Locate the cell with the specified text and output its [X, Y] center coordinate. 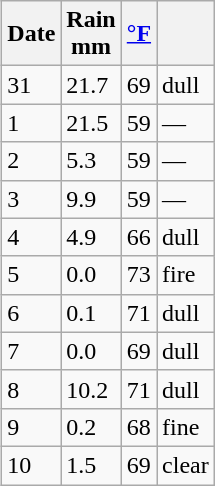
10.2 [91, 389]
3 [32, 199]
73 [138, 275]
4.9 [91, 237]
31 [32, 85]
9.9 [91, 199]
2 [32, 161]
10 [32, 465]
fine [186, 427]
Rainmm [91, 34]
fire [186, 275]
21.7 [91, 85]
5 [32, 275]
0.1 [91, 313]
1.5 [91, 465]
5.3 [91, 161]
66 [138, 237]
21.5 [91, 123]
8 [32, 389]
7 [32, 351]
6 [32, 313]
9 [32, 427]
0.2 [91, 427]
clear [186, 465]
Date [32, 34]
68 [138, 427]
4 [32, 237]
°F [138, 34]
1 [32, 123]
